Pinpoint the cell where the given text exists, returning its (x, y) midpoint coordinate. 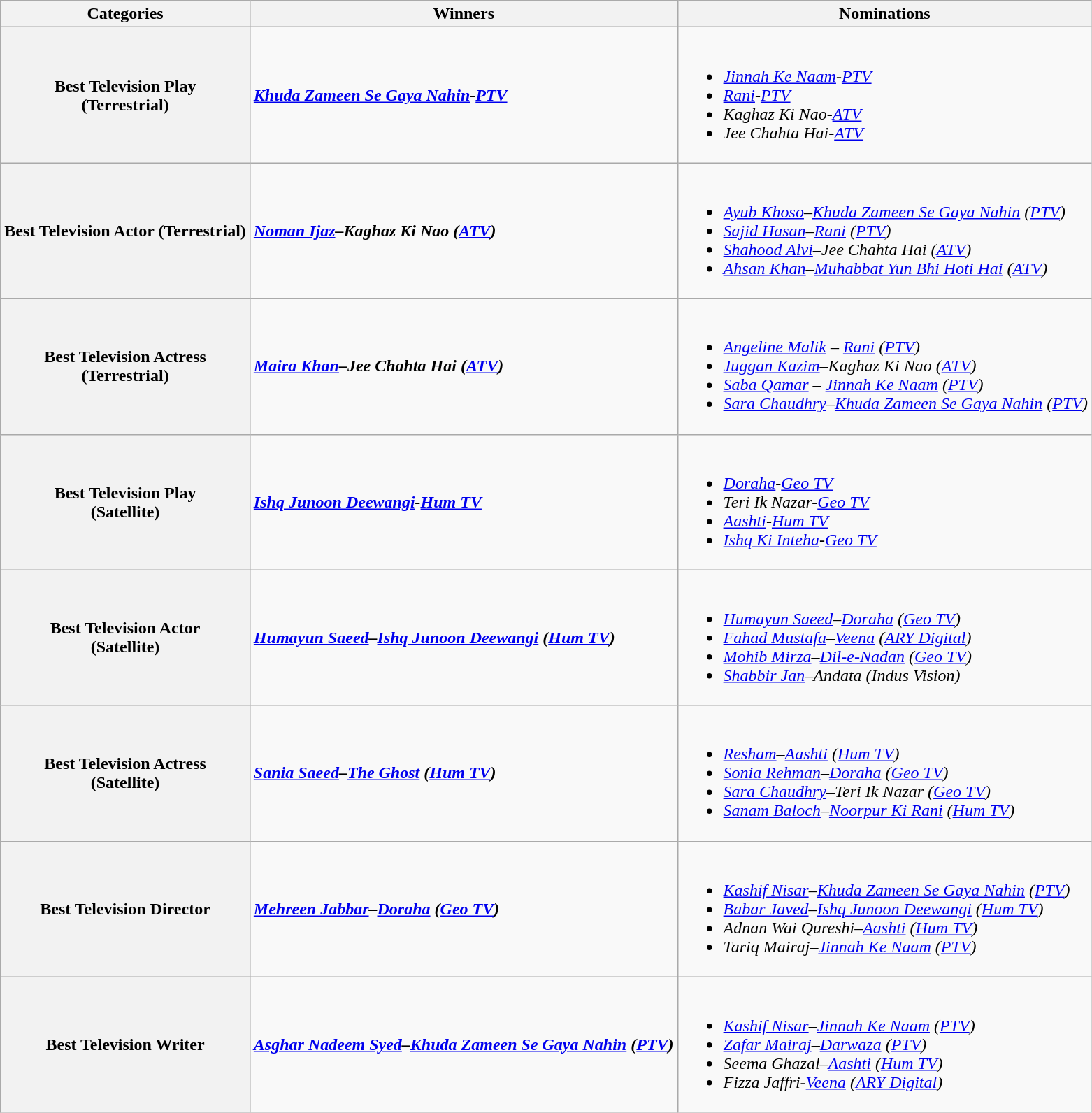
Resham–Aashti (Hum TV)Sonia Rehman–Doraha (Geo TV)Sara Chaudhry–Teri Ik Nazar (Geo TV)Sanam Baloch–Noorpur Ki Rani (Hum TV) (884, 773)
Nominations (884, 14)
Doraha-Geo TVTeri Ik Nazar-Geo TVAashti-Hum TVIshq Ki Inteha-Geo TV (884, 502)
Maira Khan–Jee Chahta Hai (ATV) (464, 366)
Ayub Khoso–Khuda Zameen Se Gaya Nahin (PTV)Sajid Hasan–Rani (PTV)Shahood Alvi–Jee Chahta Hai (ATV)Ahsan Khan–Muhabbat Yun Bhi Hoti Hai (ATV) (884, 231)
Khuda Zameen Se Gaya Nahin-PTV (464, 95)
Kashif Nisar–Jinnah Ke Naam (PTV)Zafar Mairaj–Darwaza (PTV)Seema Ghazal–Aashti (Hum TV)Fizza Jaffri-Veena (ARY Digital) (884, 1044)
Best Television Writer (126, 1044)
Best Television Play (Satellite) (126, 502)
Jinnah Ke Naam-PTVRani-PTVKaghaz Ki Nao-ATVJee Chahta Hai-ATV (884, 95)
Sania Saeed–The Ghost (Hum TV) (464, 773)
Best Television Play (Terrestrial) (126, 95)
Asghar Nadeem Syed–Khuda Zameen Se Gaya Nahin (PTV) (464, 1044)
Categories (126, 14)
Humayun Saeed–Doraha (Geo TV)Fahad Mustafa–Veena (ARY Digital)Mohib Mirza–Dil-e-Nadan (Geo TV)Shabbir Jan–Andata (Indus Vision) (884, 638)
Ishq Junoon Deewangi-Hum TV (464, 502)
Angeline Malik – Rani (PTV)Juggan Kazim–Kaghaz Ki Nao (ATV)Saba Qamar – Jinnah Ke Naam (PTV)Sara Chaudhry–Khuda Zameen Se Gaya Nahin (PTV) (884, 366)
Best Television Actress (Terrestrial) (126, 366)
Best Television Actor (Terrestrial) (126, 231)
Best Television Director (126, 909)
Mehreen Jabbar–Doraha (Geo TV) (464, 909)
Best Television Actor (Satellite) (126, 638)
Best Television Actress(Satellite) (126, 773)
Humayun Saeed–Ishq Junoon Deewangi (Hum TV) (464, 638)
Winners (464, 14)
Noman Ijaz–Kaghaz Ki Nao (ATV) (464, 231)
